Locate the cell with the specified text and output its [X, Y] center coordinate. 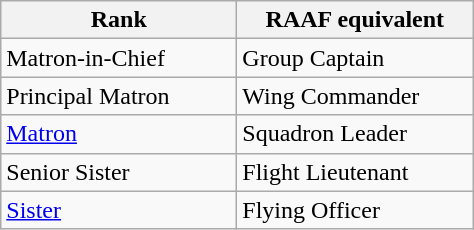
Squadron Leader [355, 134]
Flight Lieutenant [355, 172]
Rank [119, 20]
Sister [119, 210]
Principal Matron [119, 96]
Senior Sister [119, 172]
Matron-in-Chief [119, 58]
Wing Commander [355, 96]
Flying Officer [355, 210]
RAAF equivalent [355, 20]
Matron [119, 134]
Group Captain [355, 58]
